Extract the [x, y] coordinate from the center of the cell holding the provided text.  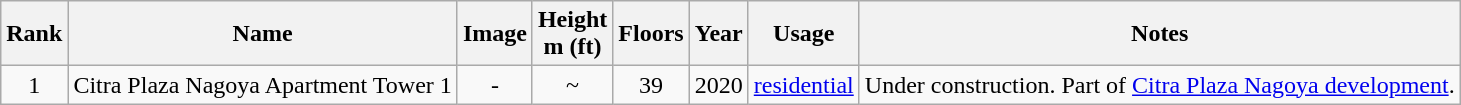
2020 [718, 85]
Rank [34, 34]
Image [494, 34]
- [494, 85]
Name [263, 34]
Usage [804, 34]
1 [34, 85]
Under construction. Part of Citra Plaza Nagoya development. [1160, 85]
residential [804, 85]
Heightm (ft) [572, 34]
Citra Plaza Nagoya Apartment Tower 1 [263, 85]
Floors [651, 34]
Year [718, 34]
Notes [1160, 34]
~ [572, 85]
39 [651, 85]
